Detect which cell encompasses the target text, then output its (X, Y) center coordinate. 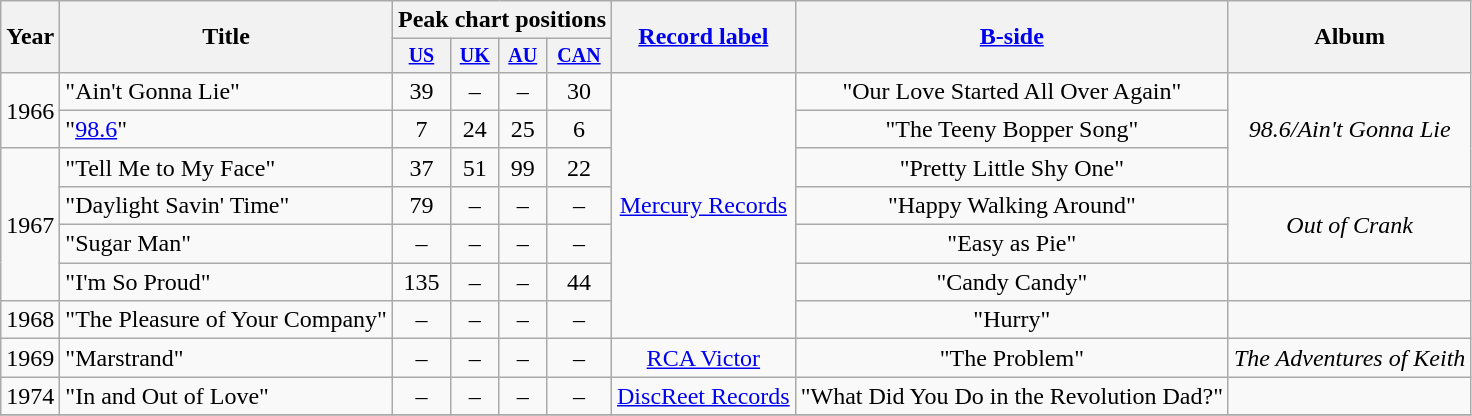
Mercury Records (704, 205)
51 (474, 167)
"Daylight Savin' Time" (226, 205)
RCA Victor (704, 358)
99 (522, 167)
DiscReet Records (704, 396)
1966 (30, 110)
"Pretty Little Shy One" (1012, 167)
"Hurry" (1012, 320)
1968 (30, 320)
AU (522, 56)
1974 (30, 396)
Title (226, 37)
"Tell Me to My Face" (226, 167)
"The Pleasure of Your Company" (226, 320)
"Ain't Gonna Lie" (226, 91)
"Happy Walking Around" (1012, 205)
Record label (704, 37)
135 (421, 282)
25 (522, 129)
"The Teeny Bopper Song" (1012, 129)
1969 (30, 358)
"Sugar Man" (226, 244)
"Candy Candy" (1012, 282)
30 (578, 91)
7 (421, 129)
39 (421, 91)
1967 (30, 224)
Album (1349, 37)
"The Problem" (1012, 358)
"What Did You Do in the Revolution Dad?" (1012, 396)
24 (474, 129)
22 (578, 167)
CAN (578, 56)
"In and Out of Love" (226, 396)
"98.6" (226, 129)
"Our Love Started All Over Again" (1012, 91)
6 (578, 129)
B-side (1012, 37)
US (421, 56)
Peak chart positions (502, 20)
The Adventures of Keith (1349, 358)
Year (30, 37)
"I'm So Proud" (226, 282)
44 (578, 282)
98.6/Ain't Gonna Lie (1349, 129)
79 (421, 205)
37 (421, 167)
"Marstrand" (226, 358)
Out of Crank (1349, 224)
"Easy as Pie" (1012, 244)
UK (474, 56)
